Search for the cell housing the specified text and yield its (x, y) center coordinate. 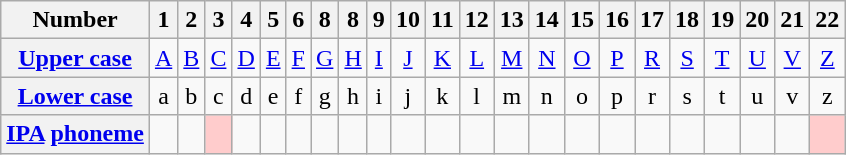
2 (192, 20)
J (408, 58)
6 (298, 20)
14 (546, 20)
k (442, 96)
O (582, 58)
Upper case (76, 58)
16 (616, 20)
F (298, 58)
c (218, 96)
N (546, 58)
19 (722, 20)
20 (758, 20)
f (298, 96)
18 (688, 20)
s (688, 96)
H (353, 58)
21 (792, 20)
z (828, 96)
e (273, 96)
K (442, 58)
12 (476, 20)
a (163, 96)
15 (582, 20)
IPA phoneme (76, 134)
t (722, 96)
U (758, 58)
E (273, 58)
5 (273, 20)
10 (408, 20)
D (246, 58)
B (192, 58)
b (192, 96)
p (616, 96)
h (353, 96)
R (652, 58)
11 (442, 20)
G (324, 58)
Z (828, 58)
P (616, 58)
r (652, 96)
M (512, 58)
o (582, 96)
l (476, 96)
i (378, 96)
v (792, 96)
C (218, 58)
13 (512, 20)
22 (828, 20)
Number (76, 20)
1 (163, 20)
n (546, 96)
g (324, 96)
3 (218, 20)
Lower case (76, 96)
4 (246, 20)
I (378, 58)
j (408, 96)
u (758, 96)
17 (652, 20)
d (246, 96)
T (722, 58)
9 (378, 20)
m (512, 96)
L (476, 58)
S (688, 58)
V (792, 58)
A (163, 58)
